Detect which cell encompasses the target text, then output its (x, y) center coordinate. 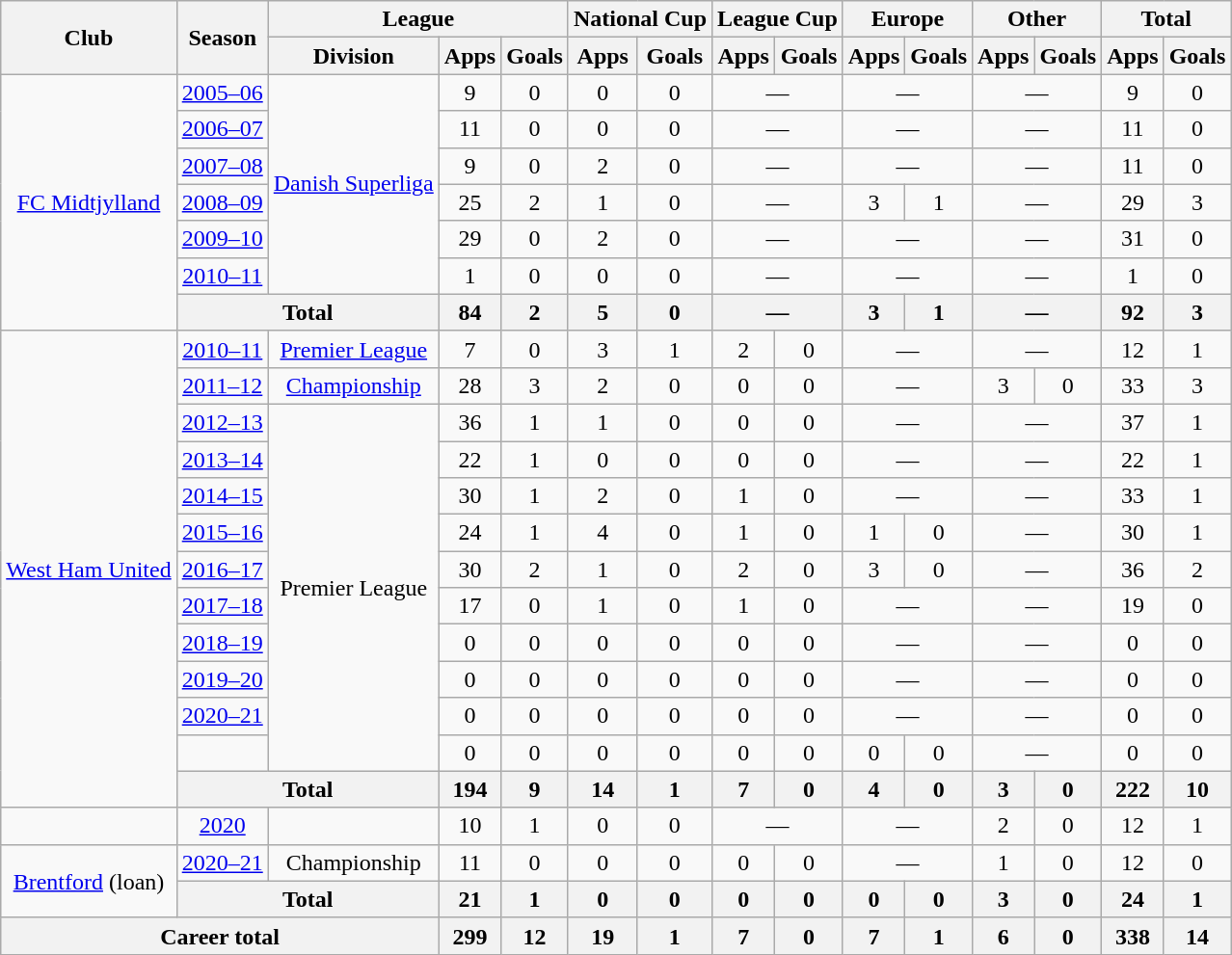
Danish Superliga (353, 184)
Other (1037, 19)
2015–16 (222, 533)
2011–12 (222, 385)
5 (603, 312)
League Cup (778, 19)
2013–14 (222, 460)
Club (89, 38)
92 (1133, 312)
Europe (907, 19)
League (418, 19)
2006–07 (222, 129)
338 (1133, 936)
West Ham United (89, 569)
Division (353, 56)
37 (1133, 422)
2008–09 (222, 202)
84 (469, 312)
2007–08 (222, 166)
21 (469, 899)
299 (469, 936)
2017–18 (222, 606)
2014–15 (222, 496)
31 (1133, 239)
Career total (220, 936)
Season (222, 38)
2020 (222, 826)
Brentford (loan) (89, 881)
25 (469, 202)
FC Midtjylland (89, 202)
194 (469, 789)
17 (469, 606)
28 (469, 385)
2012–13 (222, 422)
2005–06 (222, 93)
2009–10 (222, 239)
2016–17 (222, 570)
222 (1133, 789)
2019–20 (222, 679)
National Cup (640, 19)
6 (1004, 936)
2018–19 (222, 643)
